Locate the cell with the specified text and output its [X, Y] center coordinate. 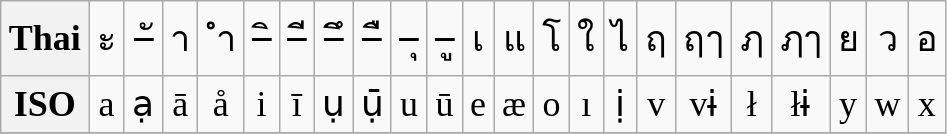
ะ [106, 38]
ISO [45, 104]
–ู [444, 38]
อ [926, 38]
o [552, 104]
ำ [221, 38]
Thai [45, 38]
a [106, 104]
ใ [586, 38]
–ี [296, 38]
ị [620, 104]
ไ [620, 38]
โ [552, 38]
ฦ [752, 38]
e [478, 104]
ı [586, 104]
า [180, 38]
w [888, 104]
ạ [143, 104]
ī [296, 104]
æ [514, 104]
ฤๅ [703, 38]
ฤ [656, 38]
ā [180, 104]
u [408, 104]
ł [752, 104]
y [848, 104]
ย [848, 38]
ฦๅ [801, 38]
ว [888, 38]
ụ [334, 104]
ụ̄ [372, 104]
–ั [143, 38]
–ุ [408, 38]
i [262, 104]
เ [478, 38]
ū [444, 104]
å [221, 104]
–ื [372, 38]
v [656, 104]
แ [514, 38]
vɨ [703, 104]
–ึ [334, 38]
x [926, 104]
łɨ [801, 104]
–ิ [262, 38]
